Return (x, y) of the center of cell containing provided text 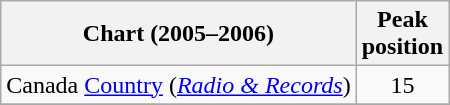
15 (402, 85)
Peakposition (402, 34)
Canada Country (Radio & Records) (178, 85)
Chart (2005–2006) (178, 34)
